Locate the cell with the specified text and output its (x, y) center coordinate. 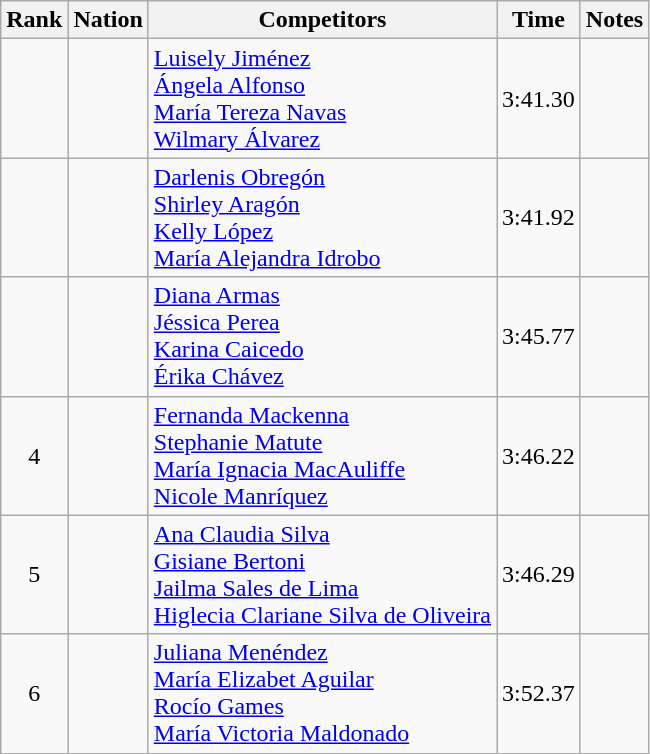
Luisely JiménezÁngela AlfonsoMaría Tereza NavasWilmary Álvarez (322, 98)
Darlenis ObregónShirley AragónKelly LópezMaría Alejandra Idrobo (322, 218)
Fernanda MackennaStephanie MatuteMaría Ignacia MacAuliffeNicole Manríquez (322, 456)
3:46.29 (539, 574)
5 (34, 574)
3:46.22 (539, 456)
4 (34, 456)
3:52.37 (539, 694)
Ana Claudia SilvaGisiane BertoniJailma Sales de LimaHiglecia Clariane Silva de Oliveira (322, 574)
Competitors (322, 20)
3:45.77 (539, 336)
Diana ArmasJéssica PereaKarina CaicedoÉrika Chávez (322, 336)
Nation (108, 20)
6 (34, 694)
3:41.30 (539, 98)
3:41.92 (539, 218)
Notes (614, 20)
Rank (34, 20)
Juliana MenéndezMaría Elizabet AguilarRocío GamesMaría Victoria Maldonado (322, 694)
Time (539, 20)
